Extract the [x, y] coordinate from the center of the cell holding the provided text.  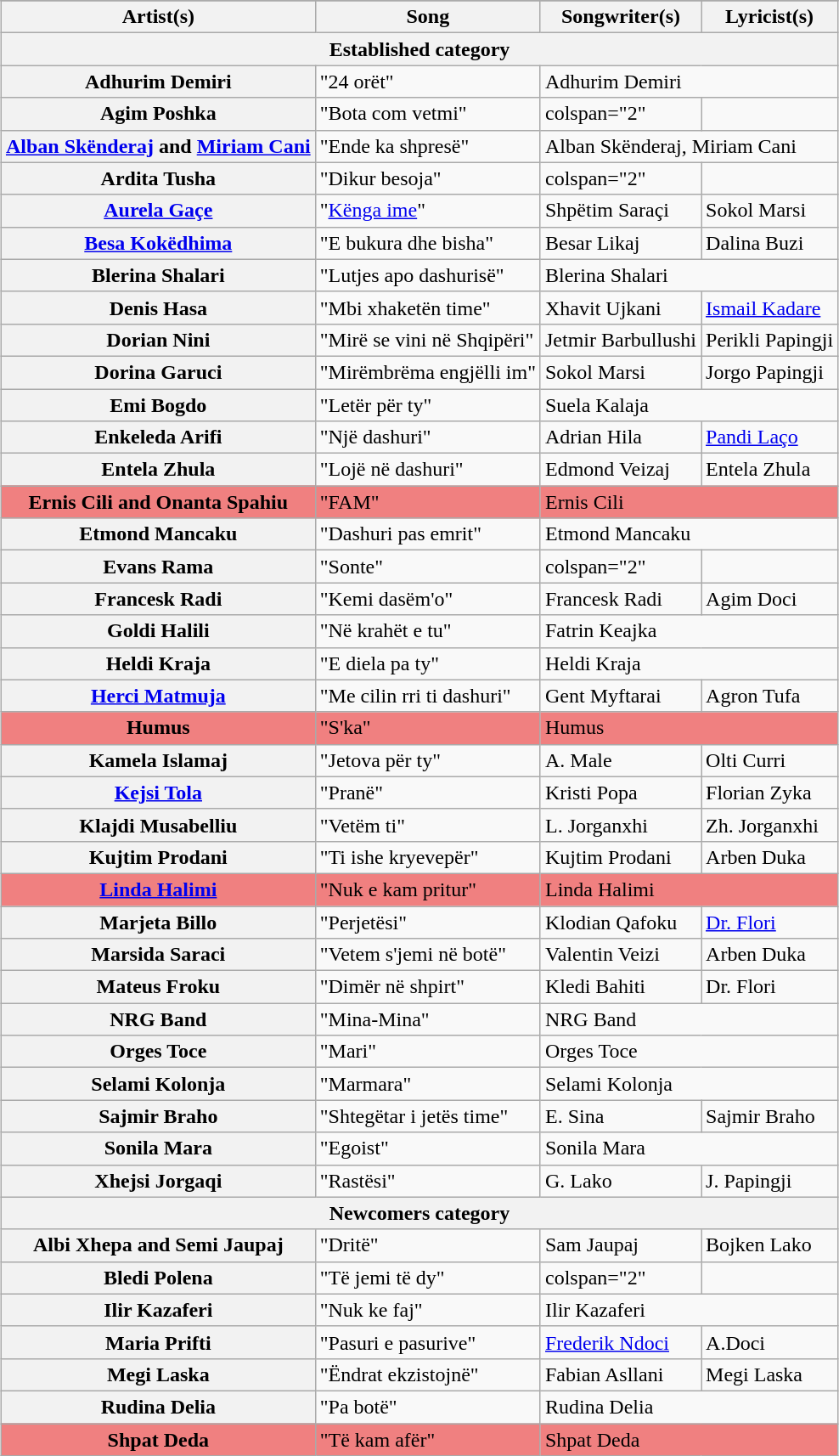
J. Papingji [769, 1181]
Jorgo Papingji [769, 372]
"Dimër në shpirt" [428, 987]
Jetmir Barbullushi [620, 340]
"Dashuri pas emrit" [428, 534]
"Pa botë" [428, 1407]
Fatrin Keajka [689, 631]
Kejsi Tola [158, 793]
"Vetem s'jemi në botë" [428, 955]
Agim Poshka [158, 114]
"Pranë" [428, 793]
Fabian Asllani [620, 1374]
Songwriter(s) [620, 17]
"Dikur besoja" [428, 178]
"Nuk e kam pritur" [428, 889]
Maria Prifti [158, 1342]
"Mirë se vini në Shqipëri" [428, 340]
L. Jorganxhi [620, 825]
Valentin Veizi [620, 955]
"Lojë në dashuri" [428, 470]
"Ende ka shpresë" [428, 146]
"24 orët" [428, 82]
Pandi Laço [769, 437]
Xhejsi Jorgaqi [158, 1181]
"Të kam afër" [428, 1440]
Ardita Tusha [158, 178]
Kamela Islamaj [158, 760]
Alban Skënderaj, Miriam Cani [689, 146]
Herci Matmuja [158, 696]
"Me cilin rri ti dashuri" [428, 696]
Agron Tufa [769, 696]
Dorina Garuci [158, 372]
"E diela pa ty" [428, 663]
Zh. Jorganxhi [769, 825]
Agim Doci [769, 599]
"Një dashuri" [428, 437]
Emi Bogdo [158, 405]
G. Lako [620, 1181]
"Mbi xhaketën time" [428, 308]
"Lutjes apo dashurisë" [428, 275]
Enkeleda Arifi [158, 437]
"Mirëmbrëma engjëlli im" [428, 372]
Florian Zyka [769, 793]
Suela Kalaja [689, 405]
"Vetëm ti" [428, 825]
Frederik Ndoci [620, 1342]
Kristi Popa [620, 793]
"Bota com vetmi" [428, 114]
Marsida Saraci [158, 955]
"Shtegëtar i jetës time" [428, 1116]
A.Doci [769, 1342]
Song [428, 17]
"Pasuri e pasurive" [428, 1342]
"Dritë" [428, 1245]
"E bukura dhe bisha" [428, 243]
"Jetova për ty" [428, 760]
E. Sina [620, 1116]
Olti Curri [769, 760]
Artist(s) [158, 17]
Evans Rama [158, 567]
"Letër për ty" [428, 405]
"Në krahët e tu" [428, 631]
Shpëtim Saraçi [620, 211]
"Sonte" [428, 567]
"Perjetësi" [428, 922]
"Egoist" [428, 1148]
"S'ka" [428, 728]
"FAM" [428, 502]
Klodian Qafoku [620, 922]
Adrian Hila [620, 437]
Perikli Papingji [769, 340]
"Rastësi" [428, 1181]
Edmond Veizaj [620, 470]
Lyricist(s) [769, 17]
"Mina-Mina" [428, 1019]
Mateus Froku [158, 987]
Dalina Buzi [769, 243]
Goldi Halili [158, 631]
Besar Likaj [620, 243]
Klajdi Musabelliu [158, 825]
Aurela Gaçe [158, 211]
"Mari" [428, 1052]
Albi Xhepa and Semi Jaupaj [158, 1245]
Newcomers category [419, 1213]
Gent Myftarai [620, 696]
Ismail Kadare [769, 308]
Dorian Nini [158, 340]
"Ëndrat ekzistojnë" [428, 1374]
Ernis Cili [689, 502]
"Kemi dasëm'o" [428, 599]
"Marmara" [428, 1084]
"Nuk ke faj" [428, 1310]
Besa Kokëdhima [158, 243]
Alban Skënderaj and Miriam Cani [158, 146]
Sam Jaupaj [620, 1245]
"Ti ishe kryevepër" [428, 857]
Kledi Bahiti [620, 987]
Xhavit Ujkani [620, 308]
A. Male [620, 760]
Denis Hasa [158, 308]
Marjeta Billo [158, 922]
"Kënga ime" [428, 211]
Bojken Lako [769, 1245]
"Të jemi të dy" [428, 1278]
Ernis Cili and Onanta Spahiu [158, 502]
Established category [419, 49]
Bledi Polena [158, 1278]
